Provide the (x, y) coordinate of the cell's center where the given text is located.  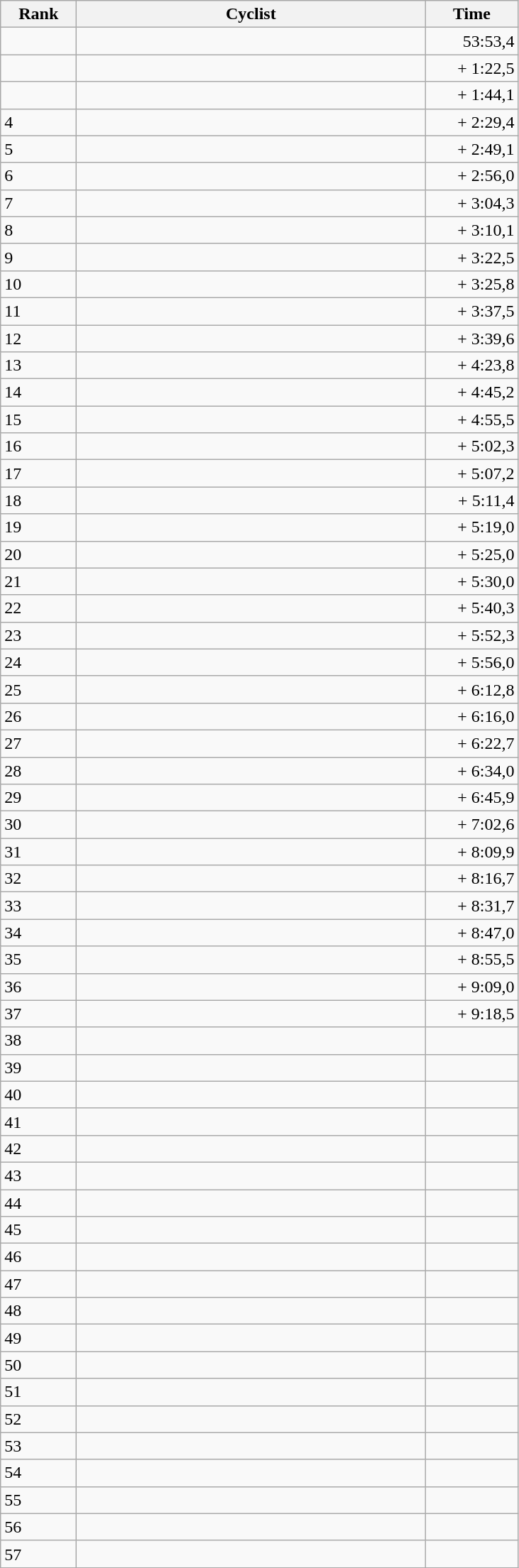
+ 8:31,7 (471, 906)
16 (38, 446)
+ 5:30,0 (471, 581)
31 (38, 852)
14 (38, 393)
+ 3:39,6 (471, 339)
+ 5:52,3 (471, 635)
47 (38, 1284)
+ 8:55,5 (471, 960)
Time (471, 14)
53 (38, 1446)
+ 1:22,5 (471, 68)
38 (38, 1041)
21 (38, 581)
+ 8:09,9 (471, 852)
+ 1:44,1 (471, 95)
55 (38, 1500)
37 (38, 1014)
32 (38, 879)
+ 2:56,0 (471, 176)
29 (38, 798)
56 (38, 1527)
+ 6:12,8 (471, 689)
11 (38, 311)
28 (38, 770)
+ 7:02,6 (471, 825)
45 (38, 1230)
+ 3:25,8 (471, 284)
36 (38, 987)
19 (38, 527)
23 (38, 635)
48 (38, 1311)
+ 6:34,0 (471, 770)
+ 6:22,7 (471, 743)
50 (38, 1365)
Rank (38, 14)
+ 3:10,1 (471, 230)
46 (38, 1257)
12 (38, 339)
44 (38, 1203)
+ 4:45,2 (471, 393)
39 (38, 1068)
+ 9:09,0 (471, 987)
+ 6:16,0 (471, 716)
43 (38, 1175)
+ 8:16,7 (471, 879)
13 (38, 366)
15 (38, 420)
+ 5:02,3 (471, 446)
24 (38, 662)
49 (38, 1338)
34 (38, 933)
25 (38, 689)
51 (38, 1392)
+ 9:18,5 (471, 1014)
+ 2:49,1 (471, 149)
+ 4:23,8 (471, 366)
4 (38, 122)
54 (38, 1473)
20 (38, 554)
+ 2:29,4 (471, 122)
30 (38, 825)
+ 6:45,9 (471, 798)
Cyclist (251, 14)
+ 3:22,5 (471, 257)
+ 8:47,0 (471, 933)
+ 5:25,0 (471, 554)
5 (38, 149)
+ 5:11,4 (471, 500)
10 (38, 284)
52 (38, 1419)
+ 5:56,0 (471, 662)
42 (38, 1148)
9 (38, 257)
33 (38, 906)
+ 4:55,5 (471, 420)
41 (38, 1122)
+ 3:37,5 (471, 311)
+ 5:19,0 (471, 527)
40 (38, 1095)
18 (38, 500)
+ 5:40,3 (471, 608)
53:53,4 (471, 41)
27 (38, 743)
57 (38, 1554)
+ 5:07,2 (471, 473)
8 (38, 230)
26 (38, 716)
7 (38, 203)
6 (38, 176)
17 (38, 473)
22 (38, 608)
+ 3:04,3 (471, 203)
35 (38, 960)
